Locate the cell with the specified text and output its [x, y] center coordinate. 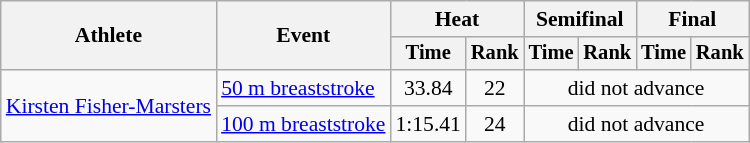
Heat [456, 19]
24 [495, 124]
1:15.41 [428, 124]
Final [692, 19]
Kirsten Fisher-Marsters [108, 106]
22 [495, 88]
Semifinal [580, 19]
33.84 [428, 88]
Event [303, 36]
100 m breaststroke [303, 124]
Athlete [108, 36]
50 m breaststroke [303, 88]
